Output the [X, Y] coordinate of the center of the cell containing the given text.  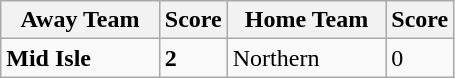
Away Team [80, 20]
2 [193, 58]
Mid Isle [80, 58]
Home Team [306, 20]
Northern [306, 58]
0 [420, 58]
